Locate the cell with the specified text and output its (X, Y) center coordinate. 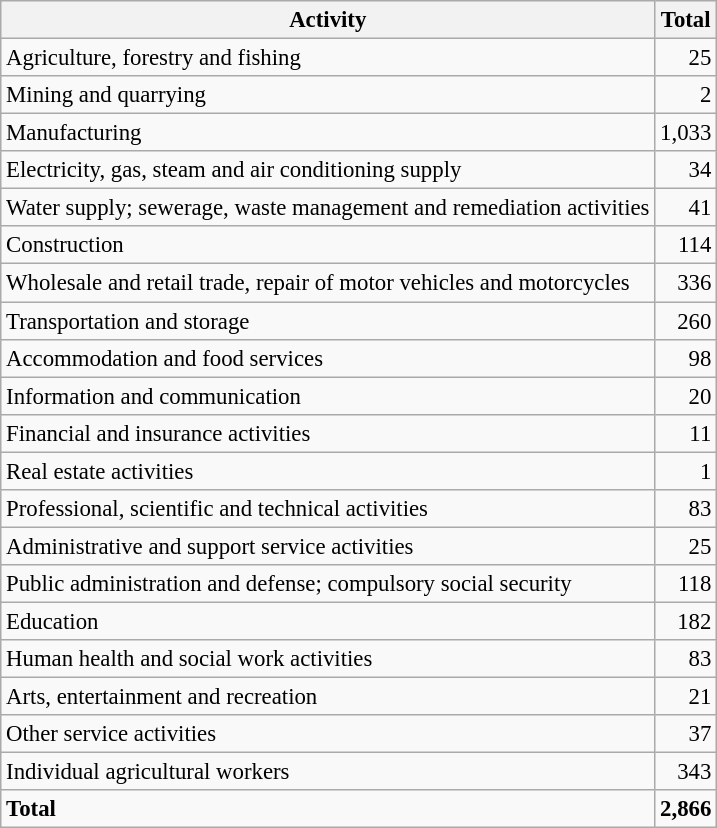
Construction (328, 245)
1 (686, 471)
343 (686, 772)
34 (686, 170)
Information and communication (328, 396)
Professional, scientific and technical activities (328, 509)
336 (686, 283)
Mining and quarrying (328, 95)
Wholesale and retail trade, repair of motor vehicles and motorcycles (328, 283)
37 (686, 734)
Real estate activities (328, 471)
Education (328, 621)
20 (686, 396)
1,033 (686, 133)
Electricity, gas, steam and air conditioning supply (328, 170)
21 (686, 697)
114 (686, 245)
Individual agricultural workers (328, 772)
260 (686, 321)
Agriculture, forestry and fishing (328, 58)
Manufacturing (328, 133)
Administrative and support service activities (328, 546)
11 (686, 433)
2 (686, 95)
41 (686, 208)
98 (686, 358)
Other service activities (328, 734)
Human health and social work activities (328, 659)
182 (686, 621)
Activity (328, 20)
Accommodation and food services (328, 358)
118 (686, 584)
Financial and insurance activities (328, 433)
Transportation and storage (328, 321)
Arts, entertainment and recreation (328, 697)
Public administration and defense; compulsory social security (328, 584)
2,866 (686, 809)
Water supply; sewerage, waste management and remediation activities (328, 208)
